Output the (x, y) coordinate of the center of the cell containing the given text.  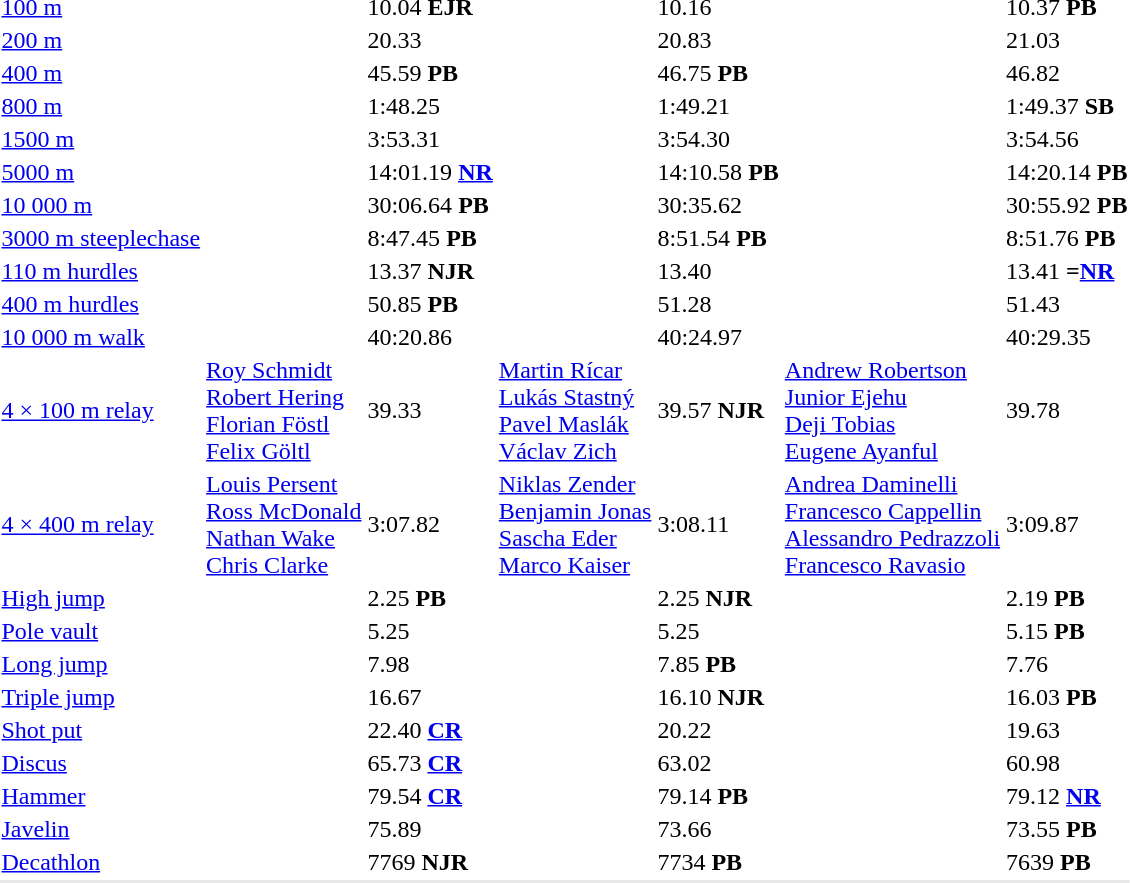
8:47.45 PB (430, 238)
13.37 NJR (430, 271)
60.98 (1067, 763)
Andrea DaminelliFrancesco CappellinAlessandro PedrazzoliFrancesco Ravasio (892, 524)
21.03 (1067, 40)
7639 PB (1067, 862)
200 m (101, 40)
3:54.56 (1067, 139)
400 m (101, 73)
73.55 PB (1067, 829)
2.19 PB (1067, 598)
3:09.87 (1067, 524)
2.25 PB (430, 598)
75.89 (430, 829)
Triple jump (101, 697)
7.98 (430, 664)
1:48.25 (430, 106)
7.85 PB (718, 664)
Discus (101, 763)
1:49.21 (718, 106)
4 × 100 m relay (101, 410)
14:20.14 PB (1067, 172)
79.12 NR (1067, 796)
65.73 CR (430, 763)
20.83 (718, 40)
800 m (101, 106)
63.02 (718, 763)
Shot put (101, 730)
30:55.92 PB (1067, 205)
3:08.11 (718, 524)
50.85 PB (430, 304)
14:10.58 PB (718, 172)
20.33 (430, 40)
22.40 CR (430, 730)
7734 PB (718, 862)
10 000 m (101, 205)
Louis PersentRoss McDonaldNathan WakeChris Clarke (284, 524)
5000 m (101, 172)
High jump (101, 598)
40:29.35 (1067, 337)
39.57 NJR (718, 410)
73.66 (718, 829)
1:49.37 SB (1067, 106)
3:07.82 (430, 524)
Long jump (101, 664)
7.76 (1067, 664)
8:51.76 PB (1067, 238)
Javelin (101, 829)
3:53.31 (430, 139)
51.28 (718, 304)
2.25 NJR (718, 598)
400 m hurdles (101, 304)
46.82 (1067, 73)
16.67 (430, 697)
3000 m steeplechase (101, 238)
Martin RícarLukás StastnýPavel MaslákVáclav Zich (575, 410)
Andrew RobertsonJunior EjehuDeji TobiasEugene Ayanful (892, 410)
8:51.54 PB (718, 238)
Niklas ZenderBenjamin JonasSascha EderMarco Kaiser (575, 524)
79.54 CR (430, 796)
16.03 PB (1067, 697)
45.59 PB (430, 73)
40:24.97 (718, 337)
10 000 m walk (101, 337)
Roy SchmidtRobert HeringFlorian FöstlFelix Göltl (284, 410)
39.33 (430, 410)
4 × 400 m relay (101, 524)
40:20.86 (430, 337)
14:01.19 NR (430, 172)
30:06.64 PB (430, 205)
16.10 NJR (718, 697)
1500 m (101, 139)
Decathlon (101, 862)
Pole vault (101, 631)
7769 NJR (430, 862)
20.22 (718, 730)
3:54.30 (718, 139)
39.78 (1067, 410)
Hammer (101, 796)
13.41 =NR (1067, 271)
79.14 PB (718, 796)
13.40 (718, 271)
110 m hurdles (101, 271)
51.43 (1067, 304)
46.75 PB (718, 73)
30:35.62 (718, 205)
19.63 (1067, 730)
5.15 PB (1067, 631)
